Identify which cell holds the provided text, then report its [X, Y] central coordinate. 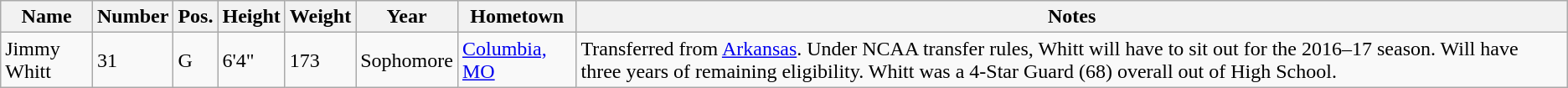
6'4" [251, 60]
Sophomore [407, 60]
Weight [320, 17]
Name [47, 17]
Notes [1072, 17]
Pos. [196, 17]
G [196, 60]
Height [251, 17]
31 [132, 60]
Year [407, 17]
Hometown [516, 17]
Number [132, 17]
Columbia, MO [516, 60]
173 [320, 60]
Jimmy Whitt [47, 60]
